Provide the [X, Y] coordinate of the cell's center where the given text is located.  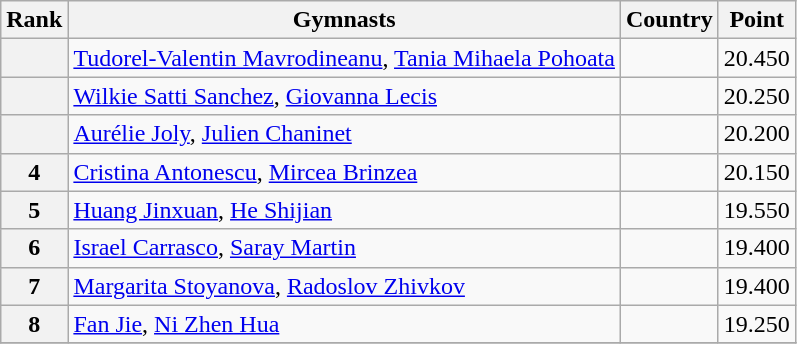
Cristina Antonescu, Mircea Brinzea [344, 172]
Israel Carrasco, Saray Martin [344, 248]
19.250 [756, 324]
Wilkie Satti Sanchez, Giovanna Lecis [344, 96]
6 [34, 248]
4 [34, 172]
Gymnasts [344, 20]
20.250 [756, 96]
20.450 [756, 58]
7 [34, 286]
Rank [34, 20]
Fan Jie, Ni Zhen Hua [344, 324]
19.550 [756, 210]
8 [34, 324]
Point [756, 20]
Huang Jinxuan, He Shijian [344, 210]
5 [34, 210]
20.150 [756, 172]
Tudorel-Valentin Mavrodineanu, Tania Mihaela Pohoata [344, 58]
20.200 [756, 134]
Aurélie Joly, Julien Chaninet [344, 134]
Country [669, 20]
Margarita Stoyanova, Radoslov Zhivkov [344, 286]
